Locate the cell with the specified text and output its [X, Y] center coordinate. 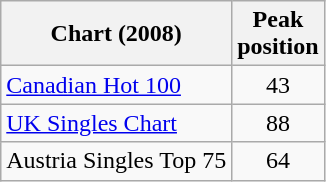
Austria Singles Top 75 [116, 161]
Chart (2008) [116, 34]
64 [278, 161]
Canadian Hot 100 [116, 85]
88 [278, 123]
Peakposition [278, 34]
43 [278, 85]
UK Singles Chart [116, 123]
